Extract the [x, y] coordinate from the center of the cell holding the provided text.  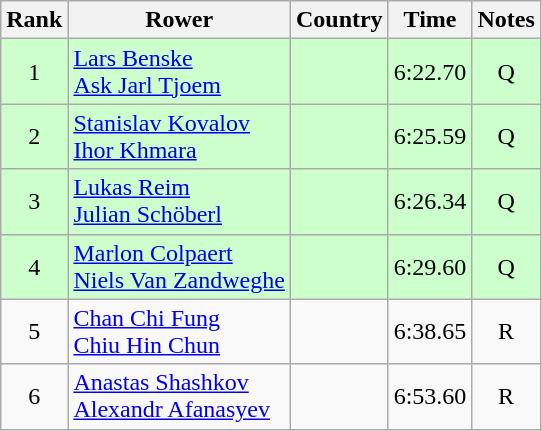
Rower [180, 20]
Notes [506, 20]
Country [339, 20]
6 [34, 396]
4 [34, 266]
Chan Chi FungChiu Hin Chun [180, 332]
3 [34, 202]
Time [430, 20]
Lars BenskeAsk Jarl Tjoem [180, 72]
6:29.60 [430, 266]
2 [34, 136]
Lukas ReimJulian Schöberl [180, 202]
Stanislav KovalovIhor Khmara [180, 136]
Anastas ShashkovAlexandr Afanasyev [180, 396]
1 [34, 72]
6:22.70 [430, 72]
6:38.65 [430, 332]
5 [34, 332]
6:26.34 [430, 202]
Marlon ColpaertNiels Van Zandweghe [180, 266]
6:25.59 [430, 136]
6:53.60 [430, 396]
Rank [34, 20]
